Identify which cell holds the provided text, then report its (x, y) central coordinate. 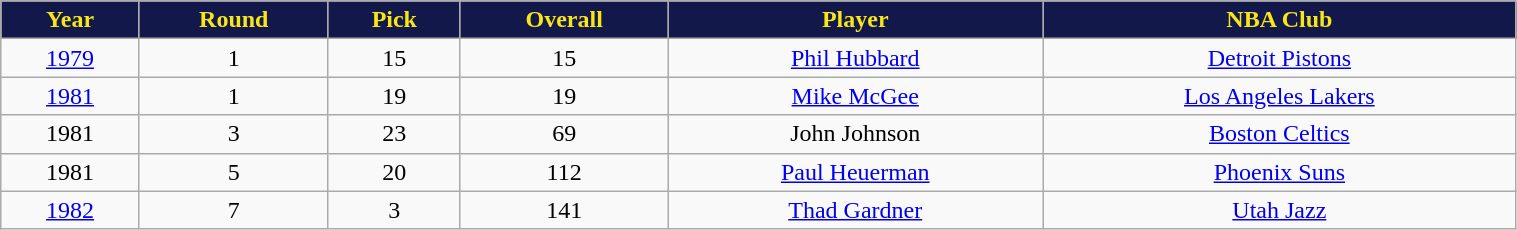
NBA Club (1280, 20)
20 (394, 172)
John Johnson (856, 134)
7 (234, 210)
Detroit Pistons (1280, 58)
Phil Hubbard (856, 58)
1982 (70, 210)
Phoenix Suns (1280, 172)
Thad Gardner (856, 210)
5 (234, 172)
Los Angeles Lakers (1280, 96)
112 (564, 172)
Utah Jazz (1280, 210)
Pick (394, 20)
Boston Celtics (1280, 134)
69 (564, 134)
Overall (564, 20)
Year (70, 20)
1979 (70, 58)
141 (564, 210)
Round (234, 20)
23 (394, 134)
Player (856, 20)
Paul Heuerman (856, 172)
Mike McGee (856, 96)
